From the cell containing the given text, extract its center point as [x, y] coordinate. 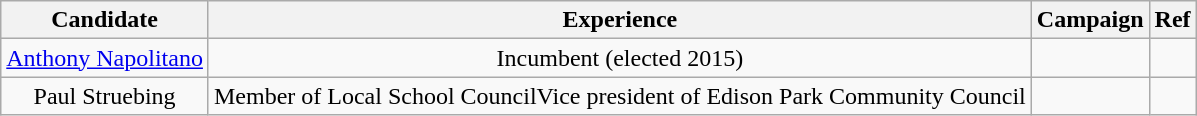
Ref [1172, 20]
Anthony Napolitano [105, 58]
Member of Local School CouncilVice president of Edison Park Community Council [620, 96]
Incumbent (elected 2015) [620, 58]
Candidate [105, 20]
Paul Struebing [105, 96]
Experience [620, 20]
Campaign [1090, 20]
